Detect which cell encompasses the target text, then output its (x, y) center coordinate. 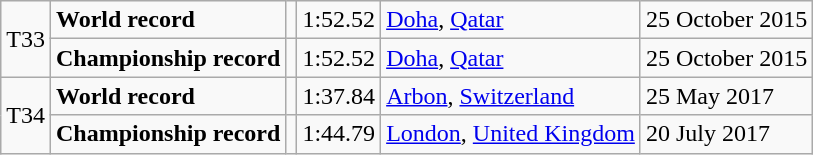
London, United Kingdom (511, 134)
T33 (26, 39)
20 July 2017 (726, 134)
1:37.84 (339, 96)
Arbon, Switzerland (511, 96)
T34 (26, 115)
25 May 2017 (726, 96)
1:44.79 (339, 134)
